Find where the given text appears and provide that cell's center as [X, Y] coordinate. 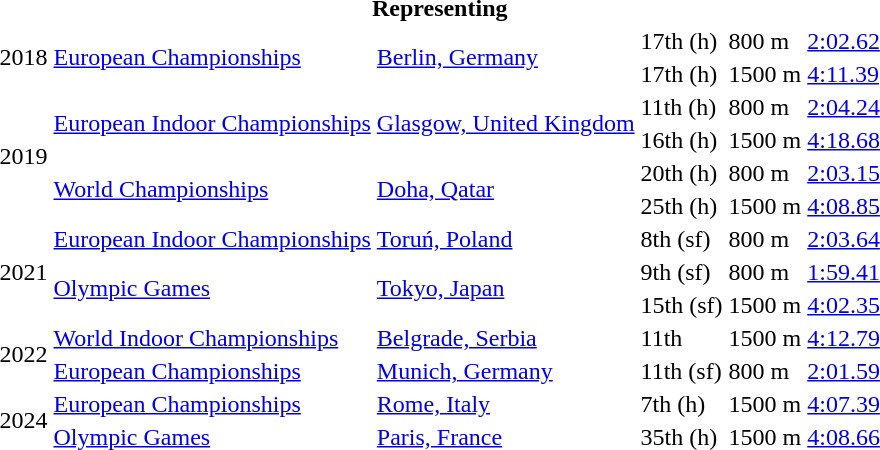
Rome, Italy [506, 404]
8th (sf) [682, 239]
World Championships [212, 190]
20th (h) [682, 173]
Munich, Germany [506, 371]
Belgrade, Serbia [506, 338]
Doha, Qatar [506, 190]
7th (h) [682, 404]
Berlin, Germany [506, 58]
15th (sf) [682, 305]
9th (sf) [682, 272]
11th (h) [682, 107]
16th (h) [682, 140]
World Indoor Championships [212, 338]
Tokyo, Japan [506, 288]
Glasgow, United Kingdom [506, 124]
Toruń, Poland [506, 239]
11th [682, 338]
Olympic Games [212, 288]
11th (sf) [682, 371]
25th (h) [682, 206]
